Provide the (X, Y) coordinate of the cell's center where the given text is located.  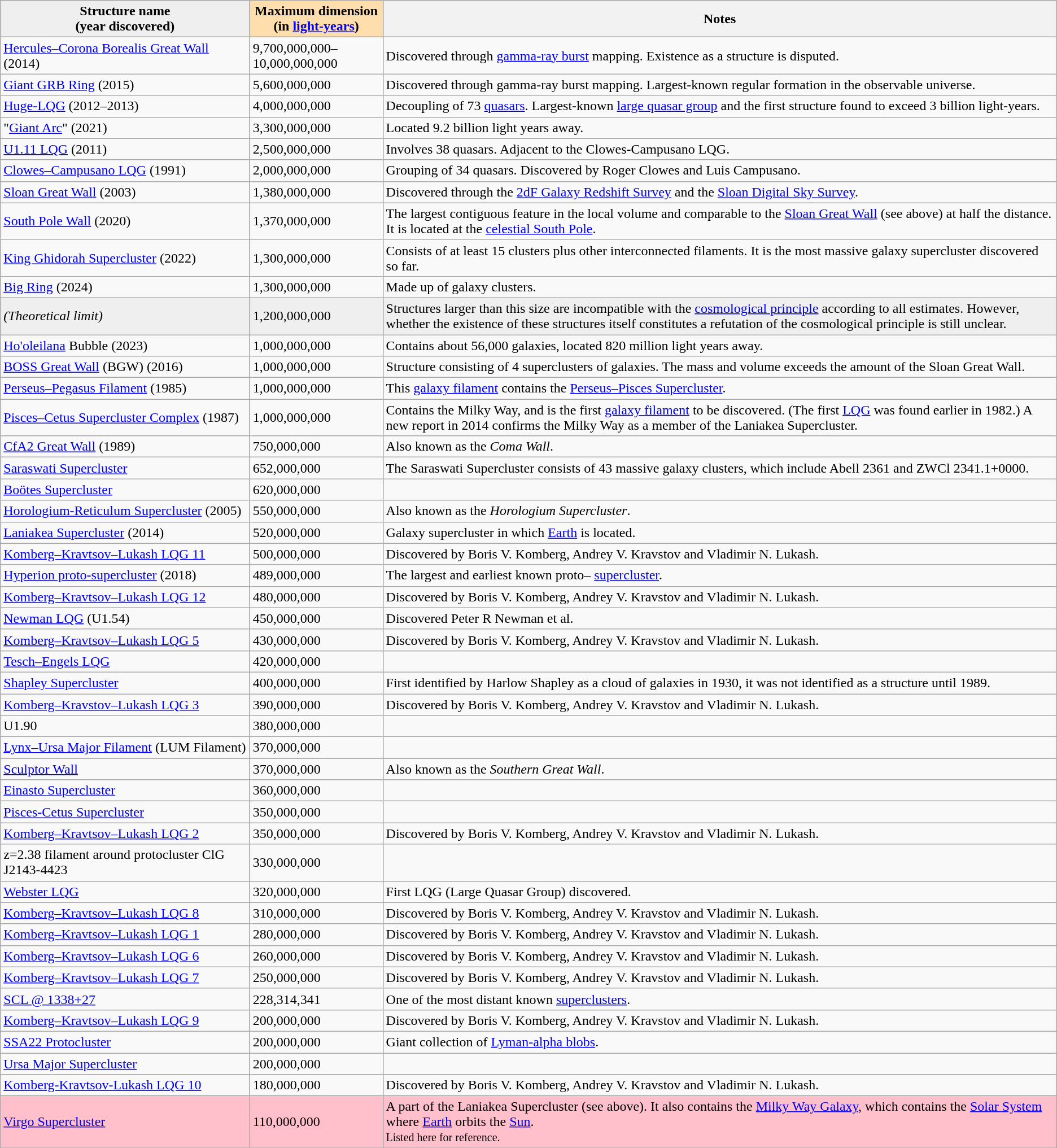
Discovered Peter R Newman et al. (719, 618)
Involves 38 quasars. Adjacent to the Clowes-Campusano LQG. (719, 149)
Hyperion proto-supercluster (2018) (125, 575)
(Theoretical limit) (125, 316)
Komberg–Kravstov–Lukash LQG 3 (125, 704)
Komberg–Kravtsov–Lukash LQG 2 (125, 833)
One of the most distant known superclusters. (719, 999)
250,000,000 (316, 977)
Shapley Supercluster (125, 683)
Structure consisting of 4 superclusters of galaxies. The mass and volume exceeds the amount of the Sloan Great Wall. (719, 367)
Huge-LQG (2012–2013) (125, 106)
480,000,000 (316, 597)
Pisces–Cetus Supercluster Complex (1987) (125, 418)
Also known as the Horologium Supercluster. (719, 511)
1,370,000,000 (316, 221)
Ursa Major Supercluster (125, 1063)
South Pole Wall (2020) (125, 221)
Komberg–Kravtsov–Lukash LQG 6 (125, 956)
Galaxy supercluster in which Earth is located. (719, 532)
Horologium-Reticulum Supercluster (2005) (125, 511)
Komberg–Kravtsov–Lukash LQG 5 (125, 640)
Komberg–Kravtsov–Lukash LQG 9 (125, 1020)
5,600,000,000 (316, 85)
The largest and earliest known proto– supercluster. (719, 575)
330,000,000 (316, 863)
620,000,000 (316, 490)
260,000,000 (316, 956)
Komberg-Kravtsov-Lukash LQG 10 (125, 1085)
310,000,000 (316, 913)
z=2.38 filament around protocluster ClG J2143-4423 (125, 863)
750,000,000 (316, 447)
Also known as the Coma Wall. (719, 447)
"Giant Arc" (2021) (125, 128)
U1.11 LQG (2011) (125, 149)
Made up of galaxy clusters. (719, 287)
Located 9.2 billion light years away. (719, 128)
489,000,000 (316, 575)
450,000,000 (316, 618)
430,000,000 (316, 640)
Clowes–Campusano LQG (1991) (125, 171)
Komberg–Kravtsov–Lukash LQG 7 (125, 977)
This galaxy filament contains the Perseus–Pisces Supercluster. (719, 389)
King Ghidorah Supercluster (2022) (125, 257)
Also known as the Southern Great Wall. (719, 769)
SCL @ 1338+27 (125, 999)
CfA2 Great Wall (1989) (125, 447)
Consists of at least 15 clusters plus other interconnected filaments. It is the most massive galaxy supercluster discovered so far. (719, 257)
Discovered through gamma-ray burst mapping. Largest-known regular formation in the observable universe. (719, 85)
U1.90 (125, 726)
Sculptor Wall (125, 769)
Hercules–Corona Borealis Great Wall (2014) (125, 55)
The Saraswati Supercluster consists of 43 massive galaxy clusters, which include Abell 2361 and ZWCl 2341.1+0000. (719, 468)
180,000,000 (316, 1085)
520,000,000 (316, 532)
Giant GRB Ring (2015) (125, 85)
BOSS Great Wall (BGW) (2016) (125, 367)
380,000,000 (316, 726)
Discovered through gamma-ray burst mapping. Existence as a structure is disputed. (719, 55)
550,000,000 (316, 511)
Einasto Supercluster (125, 791)
Discovered through the 2dF Galaxy Redshift Survey and the Sloan Digital Sky Survey. (719, 192)
2,500,000,000 (316, 149)
228,314,341 (316, 999)
Ho'oleilana Bubble (2023) (125, 345)
280,000,000 (316, 935)
SSA22 Protocluster (125, 1042)
Lynx–Ursa Major Filament (LUM Filament) (125, 748)
First LQG (Large Quasar Group) discovered. (719, 892)
652,000,000 (316, 468)
Laniakea Supercluster (2014) (125, 532)
First identified by Harlow Shapley as a cloud of galaxies in 1930, it was not identified as a structure until 1989. (719, 683)
Newman LQG (U1.54) (125, 618)
Komberg–Kravtsov–Lukash LQG 12 (125, 597)
Decoupling of 73 quasars. Largest-known large quasar group and the first structure found to exceed 3 billion light-years. (719, 106)
Big Ring (2024) (125, 287)
3,300,000,000 (316, 128)
Grouping of 34 quasars. Discovered by Roger Clowes and Luis Campusano. (719, 171)
4,000,000,000 (316, 106)
Pisces-Cetus Supercluster (125, 812)
390,000,000 (316, 704)
320,000,000 (316, 892)
Perseus–Pegasus Filament (1985) (125, 389)
110,000,000 (316, 1122)
Notes (719, 19)
400,000,000 (316, 683)
Webster LQG (125, 892)
Maximum dimension(in light-years) (316, 19)
Komberg–Kravtsov–Lukash LQG 8 (125, 913)
Sloan Great Wall (2003) (125, 192)
2,000,000,000 (316, 171)
Tesch–Engels LQG (125, 661)
9,700,000,000–10,000,000,000 (316, 55)
Structure name(year discovered) (125, 19)
Komberg–Kravtsov–Lukash LQG 1 (125, 935)
Komberg–Kravtsov–Lukash LQG 11 (125, 554)
Boötes Supercluster (125, 490)
Contains about 56,000 galaxies, located 820 million light years away. (719, 345)
Virgo Supercluster (125, 1122)
360,000,000 (316, 791)
Saraswati Supercluster (125, 468)
Giant collection of Lyman-alpha blobs. (719, 1042)
1,200,000,000 (316, 316)
420,000,000 (316, 661)
1,380,000,000 (316, 192)
500,000,000 (316, 554)
